Detect which cell encompasses the target text, then output its [X, Y] center coordinate. 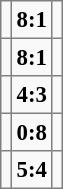
5:4 [32, 170]
0:8 [32, 132]
4:3 [32, 95]
